Determine the (x, y) coordinate at the center of the cell enclosing the given text.  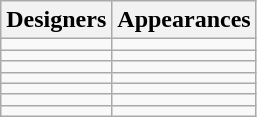
Designers (56, 20)
Appearances (184, 20)
